Search for the cell housing the specified text and yield its [X, Y] center coordinate. 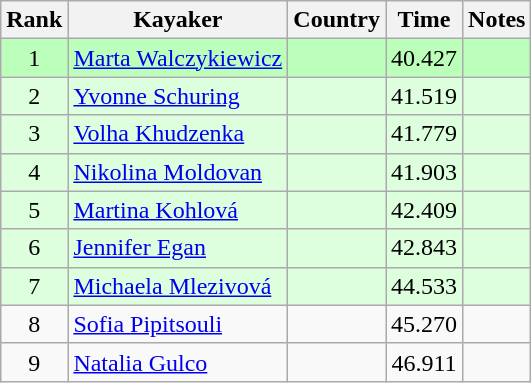
2 [34, 96]
7 [34, 286]
Notes [497, 20]
Marta Walczykiewicz [178, 58]
Kayaker [178, 20]
46.911 [424, 362]
45.270 [424, 324]
41.903 [424, 172]
Time [424, 20]
Country [337, 20]
41.779 [424, 134]
42.843 [424, 248]
3 [34, 134]
Martina Kohlová [178, 210]
Yvonne Schuring [178, 96]
42.409 [424, 210]
Michaela Mlezivová [178, 286]
6 [34, 248]
Sofia Pipitsouli [178, 324]
41.519 [424, 96]
Rank [34, 20]
9 [34, 362]
Natalia Gulco [178, 362]
44.533 [424, 286]
1 [34, 58]
8 [34, 324]
Volha Khudzenka [178, 134]
4 [34, 172]
40.427 [424, 58]
Jennifer Egan [178, 248]
5 [34, 210]
Nikolina Moldovan [178, 172]
